Scan for the cell matching the given text and deliver its (x, y) coordinate at center. 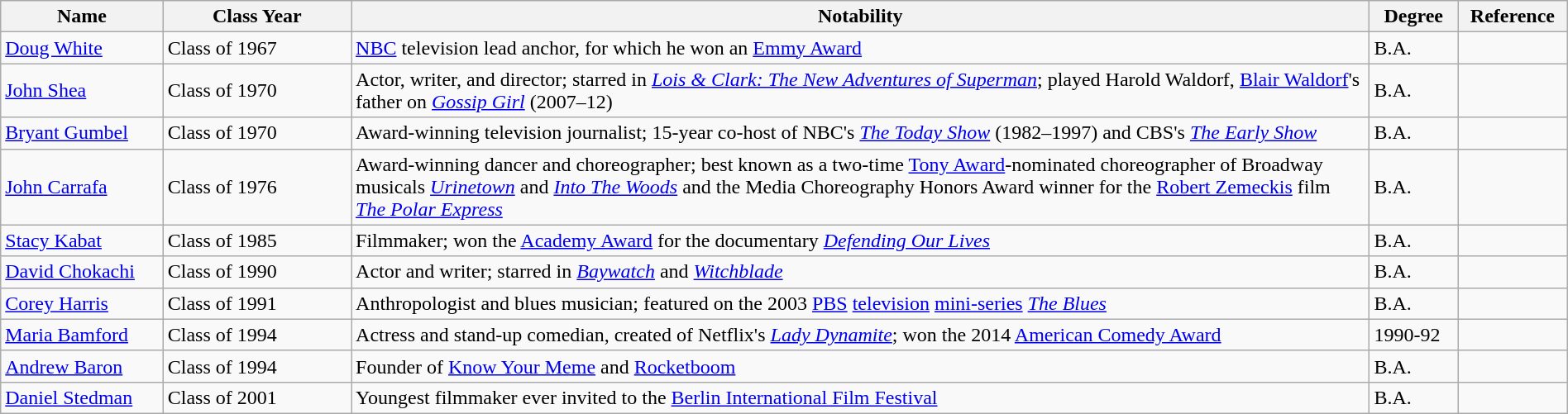
Notability (860, 17)
John Shea (82, 91)
NBC television lead anchor, for which he won an Emmy Award (860, 48)
1990-92 (1414, 335)
Actor and writer; starred in Baywatch and Witchblade (860, 272)
Class of 1991 (256, 303)
Corey Harris (82, 303)
Bryant Gumbel (82, 133)
Class of 1985 (256, 240)
Class of 1967 (256, 48)
Founder of Know Your Meme and Rocketboom (860, 366)
Maria Bamford (82, 335)
David Chokachi (82, 272)
Andrew Baron (82, 366)
Class of 1990 (256, 272)
Class of 1976 (256, 187)
Daniel Stedman (82, 397)
Stacy Kabat (82, 240)
Doug White (82, 48)
Anthropologist and blues musician; featured on the 2003 PBS television mini-series The Blues (860, 303)
Class Year (256, 17)
John Carrafa (82, 187)
Name (82, 17)
Award-winning television journalist; 15-year co-host of NBC's The Today Show (1982–1997) and CBS's The Early Show (860, 133)
Class of 2001 (256, 397)
Youngest filmmaker ever invited to the Berlin International Film Festival (860, 397)
Reference (1513, 17)
Degree (1414, 17)
Actress and stand-up comedian, created of Netflix's Lady Dynamite; won the 2014 American Comedy Award (860, 335)
Filmmaker; won the Academy Award for the documentary Defending Our Lives (860, 240)
